Return (X, Y) of the center of cell containing provided text 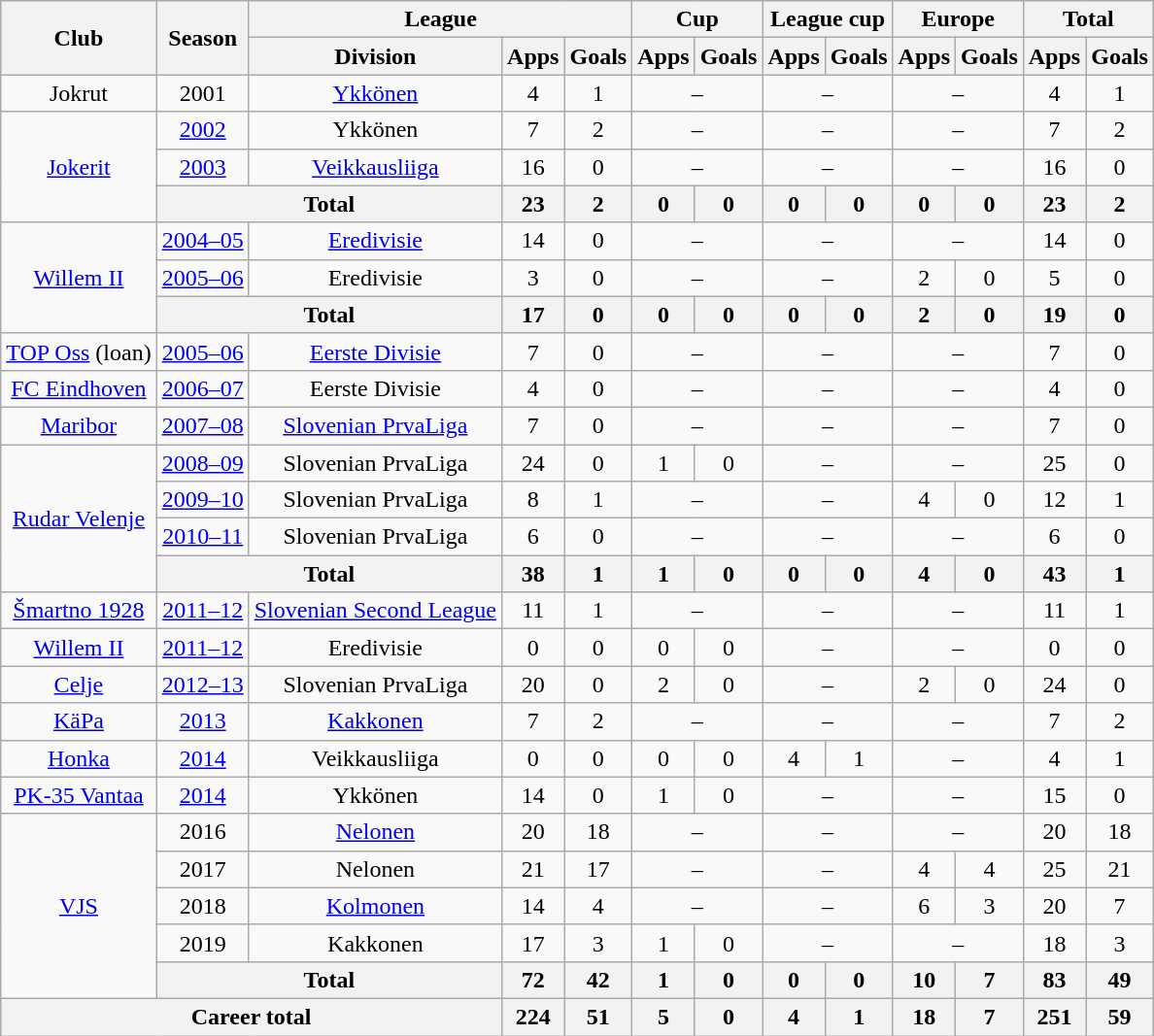
Jokerit (79, 167)
2002 (202, 130)
2001 (202, 93)
VJS (79, 906)
2008–09 (202, 463)
42 (598, 980)
Honka (79, 758)
2010–11 (202, 537)
Maribor (79, 425)
Kolmonen (375, 906)
15 (1054, 795)
Season (202, 38)
2012–13 (202, 685)
PK-35 Vantaa (79, 795)
2006–07 (202, 388)
League (440, 19)
FC Eindhoven (79, 388)
251 (1054, 1017)
2018 (202, 906)
43 (1054, 574)
Club (79, 38)
2013 (202, 721)
Career total (252, 1017)
2019 (202, 943)
8 (533, 500)
83 (1054, 980)
2003 (202, 167)
2004–05 (202, 241)
10 (924, 980)
Šmartno 1928 (79, 611)
KäPa (79, 721)
League cup (828, 19)
2016 (202, 832)
2009–10 (202, 500)
2007–08 (202, 425)
72 (533, 980)
19 (1054, 315)
12 (1054, 500)
Jokrut (79, 93)
2017 (202, 869)
Division (375, 56)
Rudar Velenje (79, 518)
51 (598, 1017)
49 (1120, 980)
Celje (79, 685)
224 (533, 1017)
TOP Oss (loan) (79, 351)
Europe (958, 19)
38 (533, 574)
Slovenian Second League (375, 611)
Cup (697, 19)
59 (1120, 1017)
